For the text-containing cell, return its midpoint in [x, y] coordinate format. 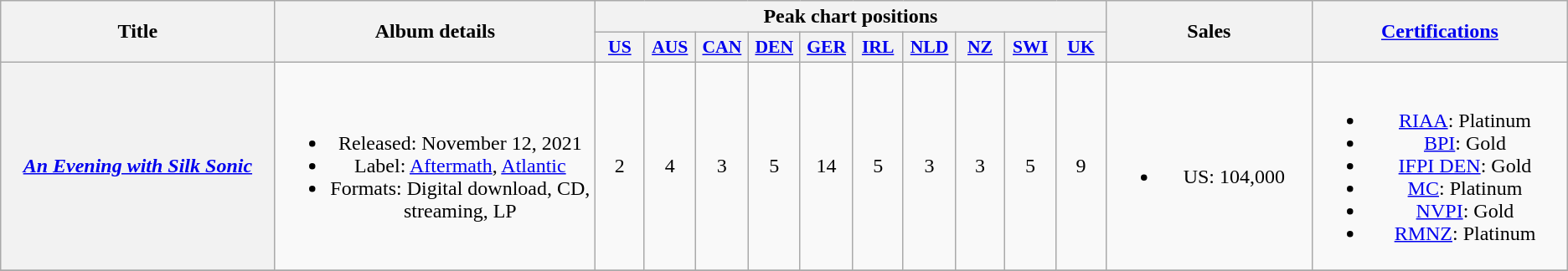
IRL [878, 48]
US [620, 48]
UK [1081, 48]
DEN [774, 48]
Album details [436, 32]
Sales [1210, 32]
AUS [670, 48]
NZ [980, 48]
An Evening with Silk Sonic [137, 166]
SWI [1030, 48]
Title [137, 32]
9 [1081, 166]
Peak chart positions [851, 17]
CAN [722, 48]
2 [620, 166]
US: 104,000 [1210, 166]
4 [670, 166]
Certifications [1441, 32]
14 [826, 166]
Released: November 12, 2021Label: Aftermath, AtlanticFormats: Digital download, CD, streaming, LP [436, 166]
NLD [929, 48]
GER [826, 48]
RIAA: PlatinumBPI: GoldIFPI DEN: GoldMC: PlatinumNVPI: GoldRMNZ: Platinum [1441, 166]
